For the text-containing cell, return its midpoint in (X, Y) coordinate format. 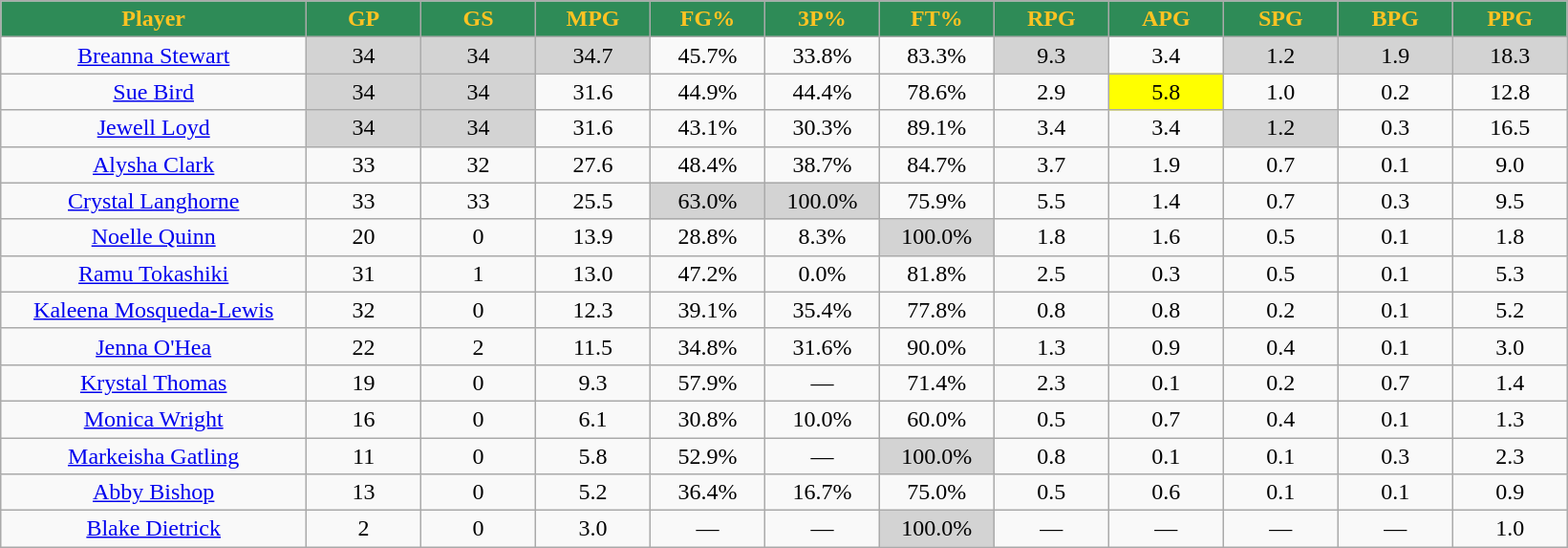
Jenna O'Hea (154, 346)
10.0% (822, 419)
60.0% (936, 419)
Sue Bird (154, 92)
Crystal Langhorne (154, 201)
11.5 (593, 346)
FG% (707, 19)
71.4% (936, 383)
20 (364, 237)
22 (364, 346)
Kaleena Mosqueda-Lewis (154, 310)
Markeisha Gatling (154, 456)
90.0% (936, 346)
44.9% (707, 92)
84.7% (936, 164)
0.0% (822, 274)
33.8% (822, 55)
Abby Bishop (154, 493)
BPG (1395, 19)
43.1% (707, 128)
18.3 (1510, 55)
0.6 (1166, 493)
19 (364, 383)
13.0 (593, 274)
1.6 (1166, 237)
13 (364, 493)
3.7 (1051, 164)
31.6% (822, 346)
57.9% (707, 383)
MPG (593, 19)
47.2% (707, 274)
78.6% (936, 92)
52.9% (707, 456)
27.6 (593, 164)
Alysha Clark (154, 164)
Breanna Stewart (154, 55)
75.0% (936, 493)
3P% (822, 19)
25.5 (593, 201)
5.5 (1051, 201)
48.4% (707, 164)
81.8% (936, 274)
Ramu Tokashiki (154, 274)
RPG (1051, 19)
34.7 (593, 55)
30.3% (822, 128)
Monica Wright (154, 419)
30.8% (707, 419)
2.9 (1051, 92)
31 (364, 274)
Jewell Loyd (154, 128)
Blake Dietrick (154, 529)
PPG (1510, 19)
GS (479, 19)
89.1% (936, 128)
63.0% (707, 201)
11 (364, 456)
Krystal Thomas (154, 383)
5.3 (1510, 274)
35.4% (822, 310)
APG (1166, 19)
38.7% (822, 164)
Noelle Quinn (154, 237)
SPG (1280, 19)
Player (154, 19)
34.8% (707, 346)
83.3% (936, 55)
45.7% (707, 55)
16 (364, 419)
44.4% (822, 92)
2.5 (1051, 274)
9.5 (1510, 201)
12.8 (1510, 92)
77.8% (936, 310)
9.0 (1510, 164)
39.1% (707, 310)
36.4% (707, 493)
16.7% (822, 493)
12.3 (593, 310)
FT% (936, 19)
8.3% (822, 237)
6.1 (593, 419)
13.9 (593, 237)
75.9% (936, 201)
1 (479, 274)
GP (364, 19)
28.8% (707, 237)
16.5 (1510, 128)
